From the cell containing the given text, extract its center point as [X, Y] coordinate. 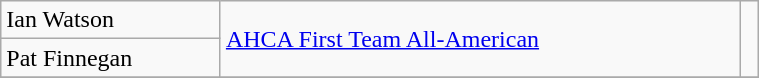
AHCA First Team All-American [480, 39]
Pat Finnegan [111, 58]
Ian Watson [111, 20]
